Extract the [X, Y] coordinate from the center of the cell holding the provided text.  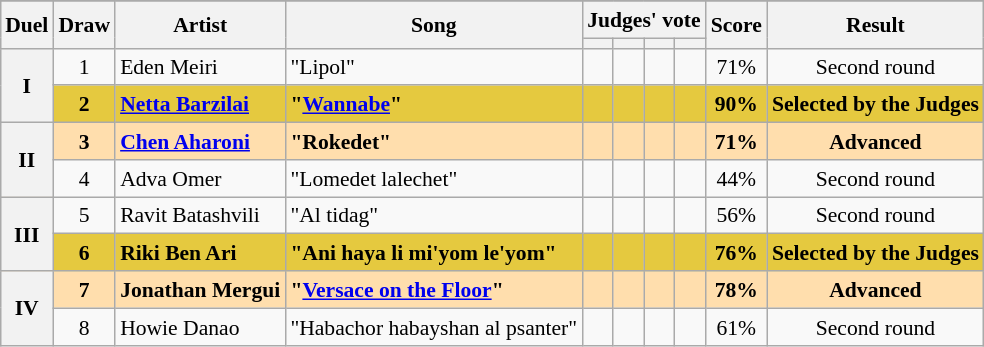
III [26, 234]
Duel [26, 24]
IV [26, 308]
Score [736, 24]
7 [84, 290]
I [26, 85]
90% [736, 104]
Adva Omer [200, 178]
4 [84, 178]
"Al tidag" [434, 216]
Netta Barzilai [200, 104]
II [26, 160]
5 [84, 216]
"Lipol" [434, 66]
Chen Aharoni [200, 142]
"Wannabe" [434, 104]
Riki Ben Ari [200, 252]
Judges' vote [644, 20]
3 [84, 142]
Jonathan Mergui [200, 290]
Howie Danao [200, 326]
"Lomedet lalechet" [434, 178]
61% [736, 326]
"Habachor habayshan al psanter" [434, 326]
56% [736, 216]
1 [84, 66]
78% [736, 290]
"Versace on the Floor" [434, 290]
Ravit Batashvili [200, 216]
Eden Meiri [200, 66]
76% [736, 252]
Result [876, 24]
"Rokedet" [434, 142]
Song [434, 24]
2 [84, 104]
6 [84, 252]
Artist [200, 24]
8 [84, 326]
"Ani haya li mi'yom le'yom" [434, 252]
44% [736, 178]
Draw [84, 24]
